For the text-containing cell, return its midpoint in (X, Y) coordinate format. 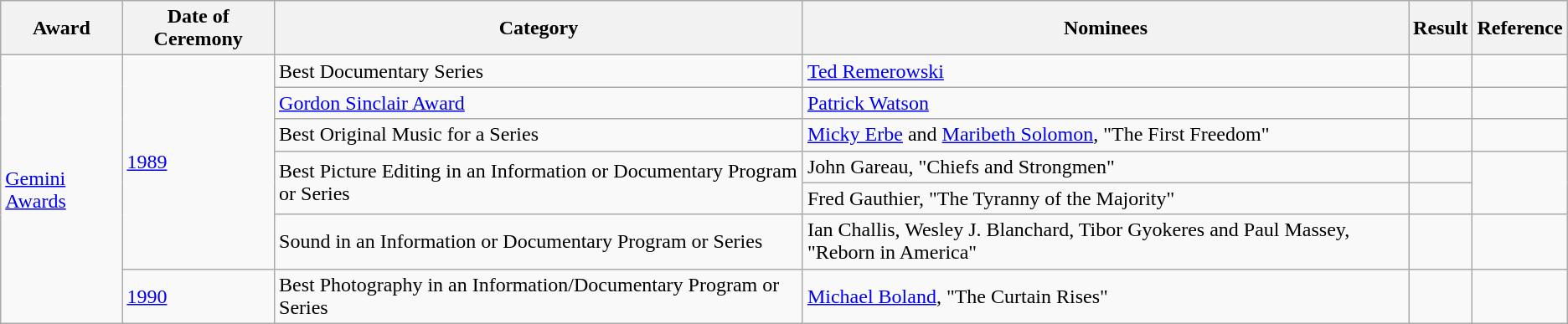
Patrick Watson (1106, 103)
1989 (199, 162)
Reference (1519, 28)
Best Picture Editing in an Information or Documentary Program or Series (539, 183)
Gordon Sinclair Award (539, 103)
Micky Erbe and Maribeth Solomon, "The First Freedom" (1106, 135)
Date of Ceremony (199, 28)
Best Documentary Series (539, 71)
Best Photography in an Information/Documentary Program or Series (539, 296)
Michael Boland, "The Curtain Rises" (1106, 296)
Ted Remerowski (1106, 71)
Category (539, 28)
Nominees (1106, 28)
Gemini Awards (62, 189)
Fred Gauthier, "The Tyranny of the Majority" (1106, 198)
Ian Challis, Wesley J. Blanchard, Tibor Gyokeres and Paul Massey, "Reborn in America" (1106, 241)
1990 (199, 296)
Result (1441, 28)
Best Original Music for a Series (539, 135)
Award (62, 28)
John Gareau, "Chiefs and Strongmen" (1106, 167)
Sound in an Information or Documentary Program or Series (539, 241)
